Locate the cell with the specified text and output its (X, Y) center coordinate. 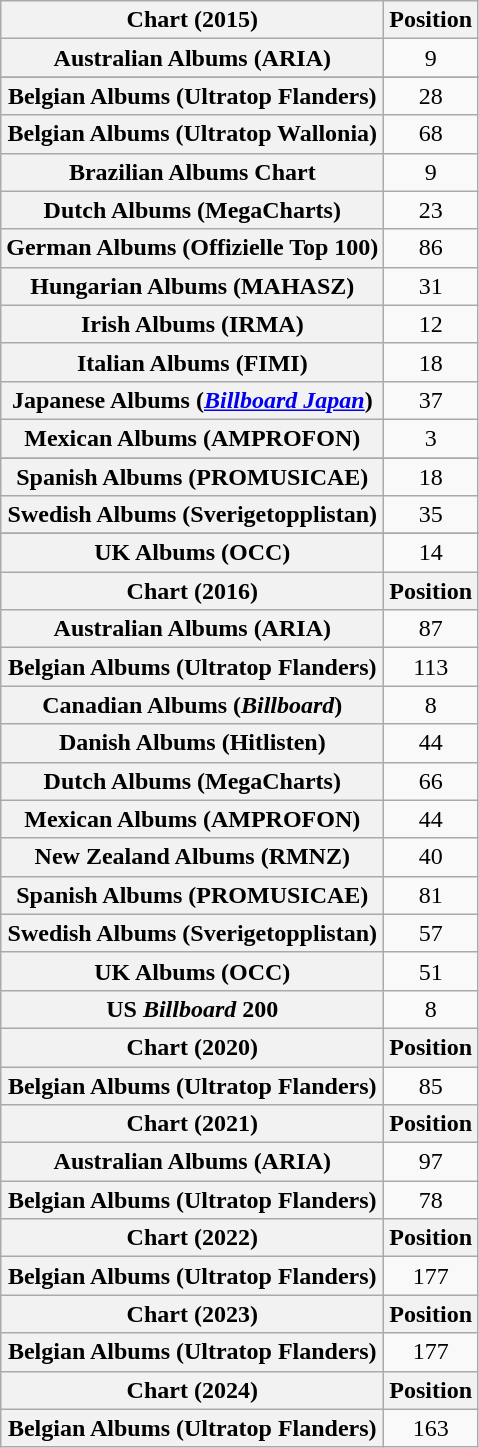
Brazilian Albums Chart (192, 172)
Chart (2024) (192, 1390)
87 (431, 629)
78 (431, 1200)
12 (431, 324)
Chart (2020) (192, 1047)
New Zealand Albums (RMNZ) (192, 857)
28 (431, 96)
US Billboard 200 (192, 1009)
Hungarian Albums (MAHASZ) (192, 286)
31 (431, 286)
68 (431, 134)
86 (431, 248)
40 (431, 857)
Japanese Albums (Billboard Japan) (192, 400)
Chart (2015) (192, 20)
Chart (2021) (192, 1124)
57 (431, 933)
Belgian Albums (Ultratop Wallonia) (192, 134)
Chart (2022) (192, 1238)
Chart (2016) (192, 591)
37 (431, 400)
35 (431, 515)
14 (431, 553)
51 (431, 971)
66 (431, 781)
3 (431, 438)
85 (431, 1085)
Danish Albums (Hitlisten) (192, 743)
81 (431, 895)
Italian Albums (FIMI) (192, 362)
Canadian Albums (Billboard) (192, 705)
German Albums (Offizielle Top 100) (192, 248)
113 (431, 667)
163 (431, 1428)
23 (431, 210)
Chart (2023) (192, 1314)
97 (431, 1162)
Irish Albums (IRMA) (192, 324)
